Find where the given text appears and provide that cell's center as (x, y) coordinate. 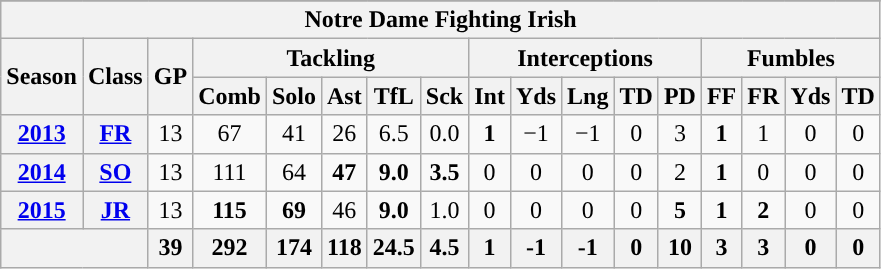
FF (721, 96)
69 (294, 210)
174 (294, 248)
5 (680, 210)
2013 (42, 134)
Lng (588, 96)
47 (344, 172)
292 (230, 248)
39 (170, 248)
4.5 (444, 248)
3.5 (444, 172)
Notre Dame Fighting Irish (441, 20)
115 (230, 210)
2014 (42, 172)
1.0 (444, 210)
Comb (230, 96)
46 (344, 210)
111 (230, 172)
Ast (344, 96)
64 (294, 172)
67 (230, 134)
Class (115, 77)
2015 (42, 210)
GP (170, 77)
Interceptions (586, 58)
118 (344, 248)
Sck (444, 96)
26 (344, 134)
Tackling (331, 58)
SO (115, 172)
PD (680, 96)
6.5 (394, 134)
TfL (394, 96)
JR (115, 210)
41 (294, 134)
24.5 (394, 248)
Solo (294, 96)
Season (42, 77)
0.0 (444, 134)
10 (680, 248)
Fumbles (790, 58)
Int (490, 96)
